Extract the [x, y] coordinate from the center of the cell holding the provided text.  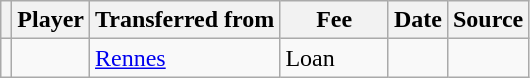
Player [51, 20]
Fee [334, 20]
Transferred from [185, 20]
Rennes [185, 58]
Source [488, 20]
Loan [334, 58]
Date [418, 20]
